Search for the cell housing the specified text and yield its [X, Y] center coordinate. 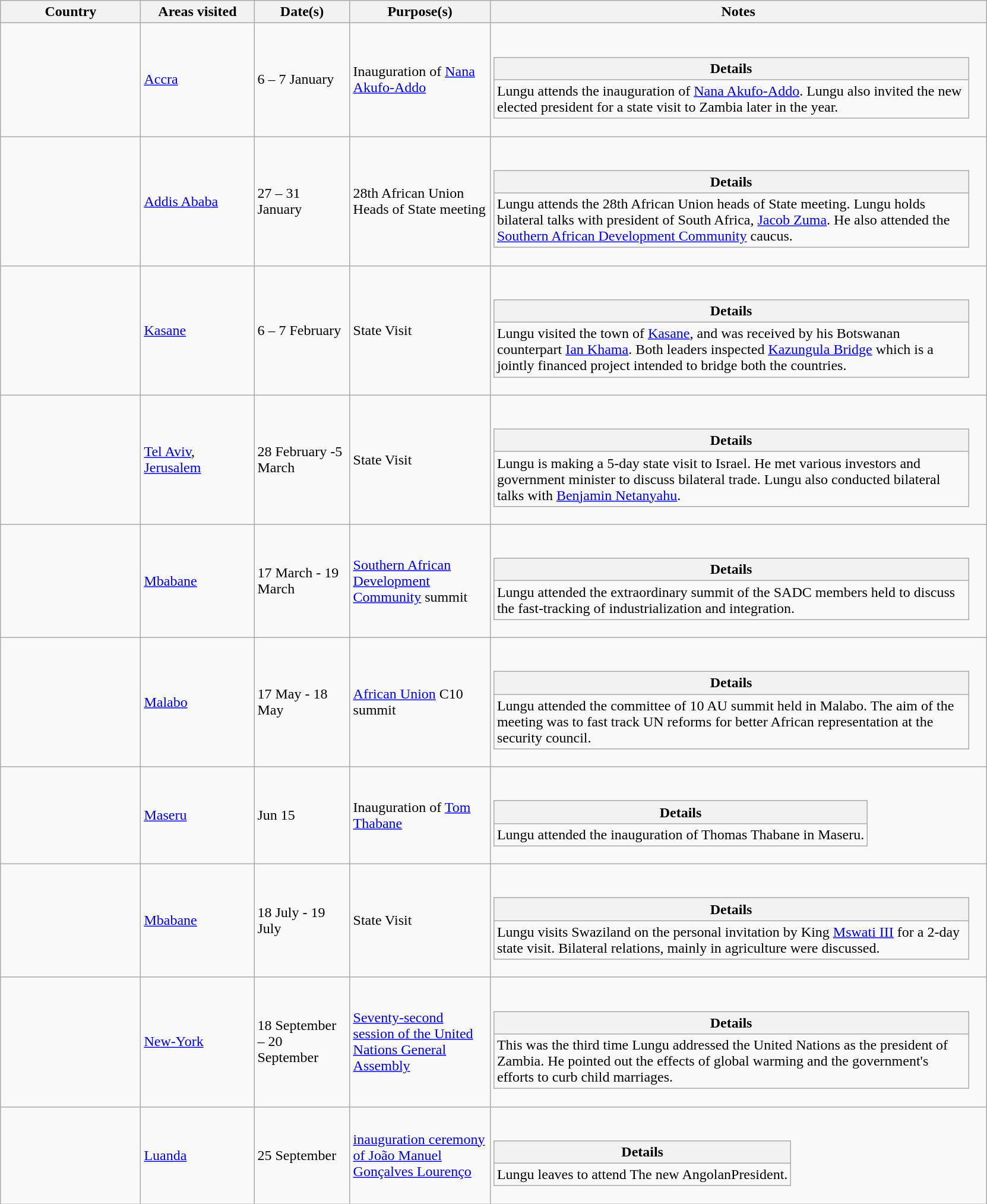
Lungu leaves to attend The new AngolanPresident. [643, 1174]
18 July - 19 July [302, 921]
Maseru [197, 816]
27 – 31 January [302, 201]
Luanda [197, 1155]
28th African Union Heads of State meeting [420, 201]
Notes [738, 12]
Accra [197, 80]
Details Lungu attended the extraordinary summit of the SADC members held to discuss the fast-tracking of industrialization and integration. [738, 581]
25 September [302, 1155]
New-York [197, 1042]
18 September – 20 September [302, 1042]
17 May - 18 May [302, 702]
Lungu attends the inauguration of Nana Akufo-Addo. Lungu also invited the new elected president for a state visit to Zambia later in the year. [731, 99]
Lungu attended the extraordinary summit of the SADC members held to discuss the fast-tracking of industrialization and integration. [731, 600]
6 – 7 February [302, 330]
Lungu attended the inauguration of Thomas Thabane in Maseru. [681, 835]
Country [71, 12]
Jun 15 [302, 816]
Areas visited [197, 12]
Southern African Development Community summit [420, 581]
Kasane [197, 330]
Date(s) [302, 12]
28 February -5 March [302, 460]
African Union C10 summit [420, 702]
Addis Ababa [197, 201]
Malabo [197, 702]
Seventy-second session of the United Nations General Assembly [420, 1042]
17 March - 19 March [302, 581]
Details Lungu leaves to attend The new AngolanPresident. [738, 1155]
Inauguration of Tom Thabane [420, 816]
Tel Aviv, Jerusalem [197, 460]
Details Lungu attended the inauguration of Thomas Thabane in Maseru. [738, 816]
6 – 7 January [302, 80]
Inauguration of Nana Akufo-Addo [420, 80]
inauguration ceremony of João Manuel Gonçalves Lourenço [420, 1155]
Purpose(s) [420, 12]
